Capture the cell that displays the provided text and extract its [X, Y] central coordinate. 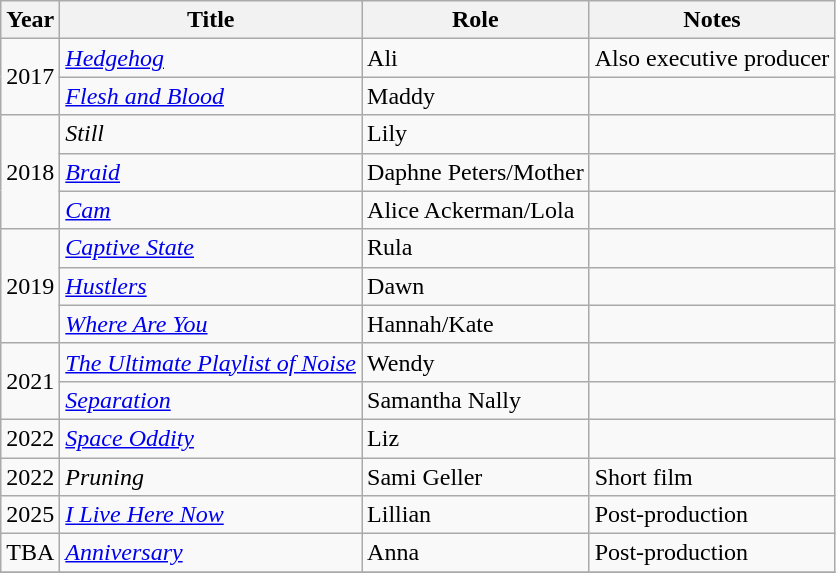
Sami Geller [476, 477]
Short film [712, 477]
Where Are You [211, 324]
Anniversary [211, 553]
TBA [30, 553]
Flesh and Blood [211, 96]
Cam [211, 210]
Captive State [211, 248]
Year [30, 20]
Rula [476, 248]
Anna [476, 553]
Space Oddity [211, 438]
Notes [712, 20]
Hedgehog [211, 58]
Daphne Peters/Mother [476, 172]
Wendy [476, 362]
2017 [30, 77]
Title [211, 20]
Hustlers [211, 286]
Alice Ackerman/Lola [476, 210]
Hannah/Kate [476, 324]
Role [476, 20]
2025 [30, 515]
Maddy [476, 96]
2018 [30, 172]
Separation [211, 400]
Dawn [476, 286]
Liz [476, 438]
Lillian [476, 515]
2021 [30, 381]
I Live Here Now [211, 515]
Still [211, 134]
The Ultimate Playlist of Noise [211, 362]
Samantha Nally [476, 400]
Braid [211, 172]
2019 [30, 286]
Pruning [211, 477]
Lily [476, 134]
Ali [476, 58]
Also executive producer [712, 58]
